From the cell containing the given text, extract its center point as [x, y] coordinate. 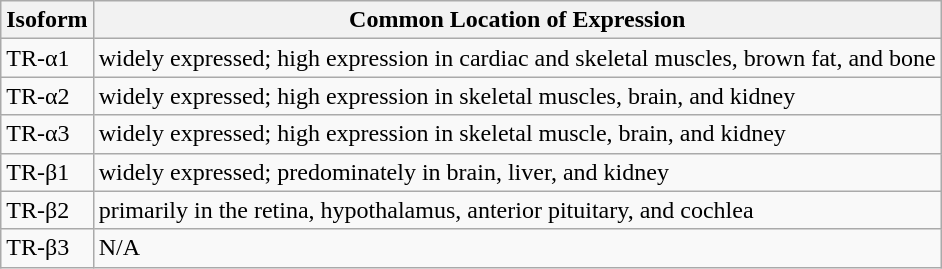
TR-α1 [47, 58]
Common Location of Expression [517, 20]
widely expressed; high expression in cardiac and skeletal muscles, brown fat, and bone [517, 58]
TR-α2 [47, 96]
Isoform [47, 20]
widely expressed; high expression in skeletal muscles, brain, and kidney [517, 96]
N/A [517, 248]
TR-α3 [47, 134]
TR-β3 [47, 248]
TR-β2 [47, 210]
widely expressed; high expression in skeletal muscle, brain, and kidney [517, 134]
TR-β1 [47, 172]
widely expressed; predominately in brain, liver, and kidney [517, 172]
primarily in the retina, hypothalamus, anterior pituitary, and cochlea [517, 210]
